Return the [X, Y] coordinate for the center point of the cell that contains the specified text.  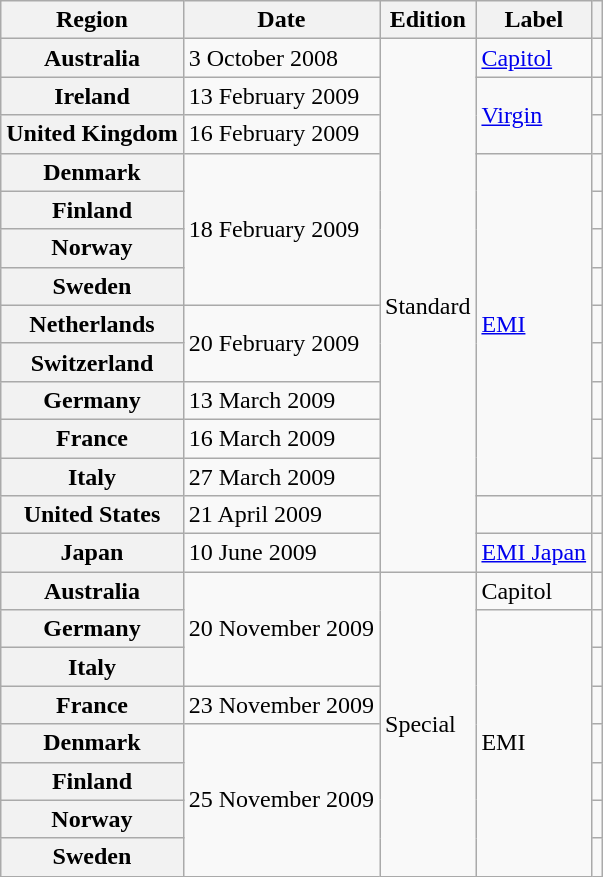
20 February 2009 [281, 343]
21 April 2009 [281, 515]
Label [534, 20]
10 June 2009 [281, 553]
16 March 2009 [281, 438]
25 November 2009 [281, 800]
Standard [428, 306]
18 February 2009 [281, 229]
Region [92, 20]
Netherlands [92, 324]
27 March 2009 [281, 477]
20 November 2009 [281, 629]
Switzerland [92, 362]
United Kingdom [92, 134]
Virgin [534, 115]
13 February 2009 [281, 96]
13 March 2009 [281, 400]
Japan [92, 553]
16 February 2009 [281, 134]
3 October 2008 [281, 58]
Special [428, 724]
Edition [428, 20]
23 November 2009 [281, 705]
Date [281, 20]
United States [92, 515]
Ireland [92, 96]
EMI Japan [534, 553]
